Detect which cell encompasses the target text, then output its (x, y) center coordinate. 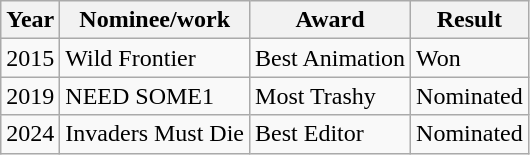
NEED SOME1 (155, 96)
Wild Frontier (155, 58)
2015 (30, 58)
2024 (30, 134)
Best Editor (330, 134)
Won (470, 58)
2019 (30, 96)
Best Animation (330, 58)
Invaders Must Die (155, 134)
Nominee/work (155, 20)
Result (470, 20)
Award (330, 20)
Most Trashy (330, 96)
Year (30, 20)
